From the cell containing the given text, extract its center point as (x, y) coordinate. 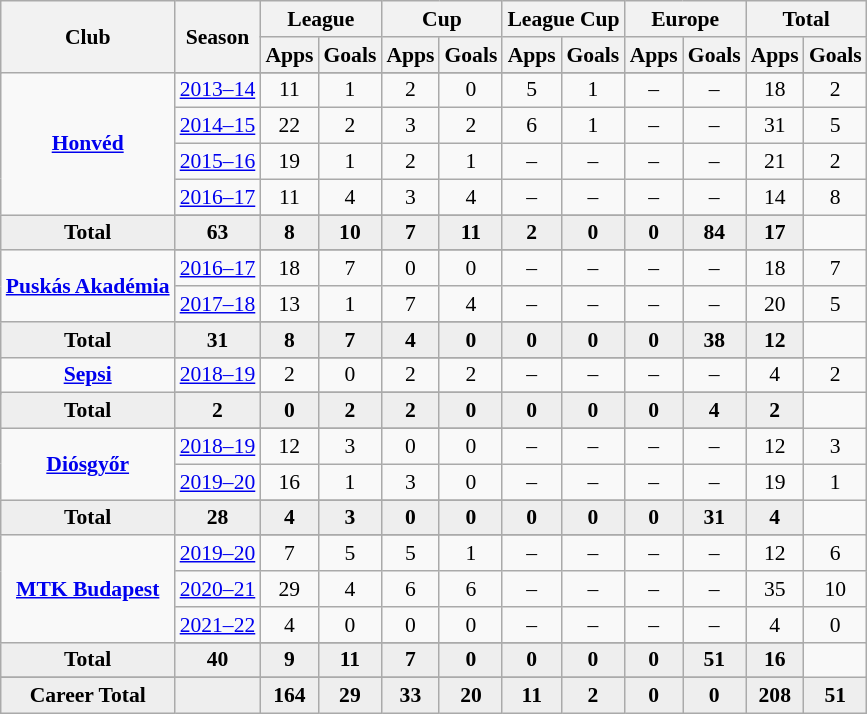
40 (218, 660)
League Cup (563, 19)
2015–16 (218, 162)
Cup (442, 19)
Puskás Akadémia (88, 286)
2013–14 (218, 90)
28 (218, 518)
Honvéd (88, 143)
17 (775, 233)
2014–15 (218, 126)
MTK Budapest (88, 590)
22 (289, 126)
Career Total (88, 696)
Club (88, 36)
Season (218, 36)
21 (775, 162)
33 (410, 696)
63 (218, 233)
2020–21 (218, 589)
Europe (686, 19)
League (320, 19)
Diósgyőr (88, 464)
84 (714, 233)
164 (289, 696)
35 (775, 589)
2021–22 (218, 625)
2017–18 (218, 304)
Sepsi (88, 375)
14 (775, 197)
38 (714, 340)
9 (289, 660)
208 (775, 696)
13 (289, 304)
